Find where the given text appears and provide that cell's center as (x, y) coordinate. 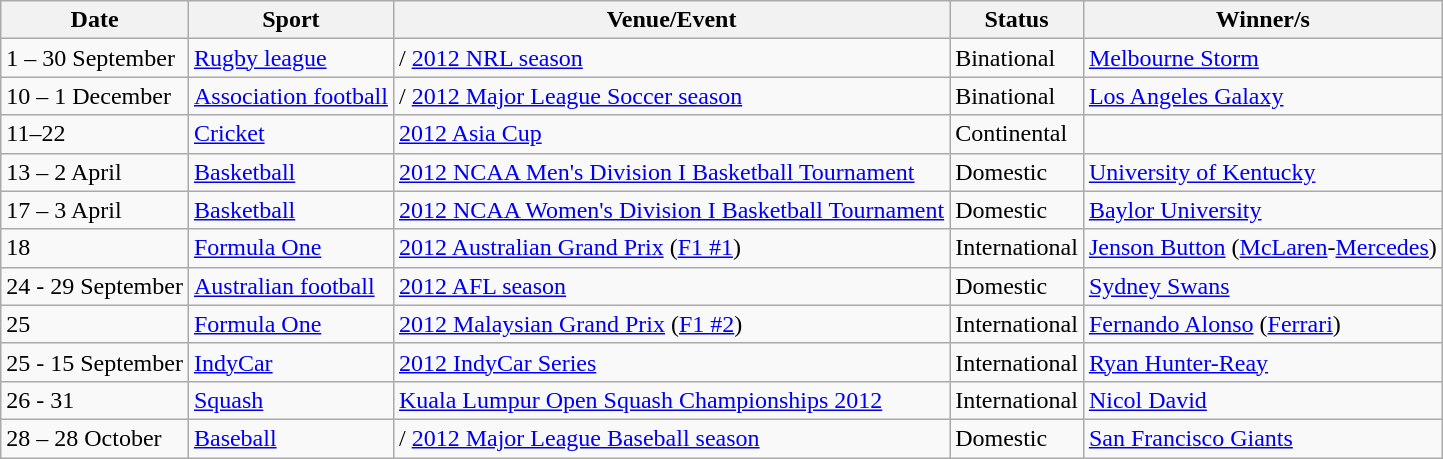
18 (95, 248)
2012 NCAA Women's Division I Basketball Tournament (671, 210)
Jenson Button (McLaren-Mercedes) (1262, 248)
17 – 3 April (95, 210)
2012 IndyCar Series (671, 362)
26 - 31 (95, 400)
11–22 (95, 134)
IndyCar (290, 362)
San Francisco Giants (1262, 438)
Melbourne Storm (1262, 58)
2012 Malaysian Grand Prix (F1 #2) (671, 324)
Association football (290, 96)
University of Kentucky (1262, 172)
Winner/s (1262, 20)
10 – 1 December (95, 96)
Venue/Event (671, 20)
Continental (1017, 134)
24 - 29 September (95, 286)
2012 NCAA Men's Division I Basketball Tournament (671, 172)
2012 Asia Cup (671, 134)
Cricket (290, 134)
25 (95, 324)
Rugby league (290, 58)
Nicol David (1262, 400)
Status (1017, 20)
Fernando Alonso (Ferrari) (1262, 324)
25 - 15 September (95, 362)
/ 2012 Major League Baseball season (671, 438)
28 – 28 October (95, 438)
/ 2012 NRL season (671, 58)
Baylor University (1262, 210)
2012 Australian Grand Prix (F1 #1) (671, 248)
/ 2012 Major League Soccer season (671, 96)
Squash (290, 400)
Australian football (290, 286)
Los Angeles Galaxy (1262, 96)
Date (95, 20)
Ryan Hunter-Reay (1262, 362)
Sport (290, 20)
Sydney Swans (1262, 286)
Baseball (290, 438)
1 – 30 September (95, 58)
13 – 2 April (95, 172)
Kuala Lumpur Open Squash Championships 2012 (671, 400)
2012 AFL season (671, 286)
